Determine the [X, Y] coordinate at the center of the cell enclosing the given text.  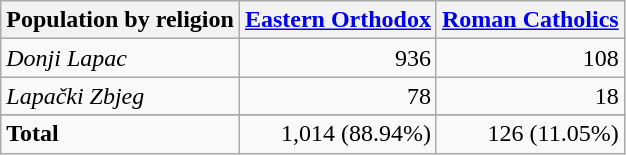
108 [530, 58]
Donji Lapac [120, 58]
936 [338, 58]
78 [338, 96]
Lapački Zbjeg [120, 96]
18 [530, 96]
Population by religion [120, 20]
1,014 (88.94%) [338, 134]
Roman Catholics [530, 20]
Total [120, 134]
126 (11.05%) [530, 134]
Eastern Orthodox [338, 20]
